Output the [x, y] coordinate of the center of the cell containing the given text.  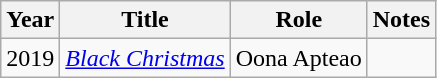
Notes [401, 20]
Oona Apteao [298, 58]
2019 [30, 58]
Title [145, 20]
Black Christmas [145, 58]
Year [30, 20]
Role [298, 20]
